Identify which cell holds the provided text, then report its [x, y] central coordinate. 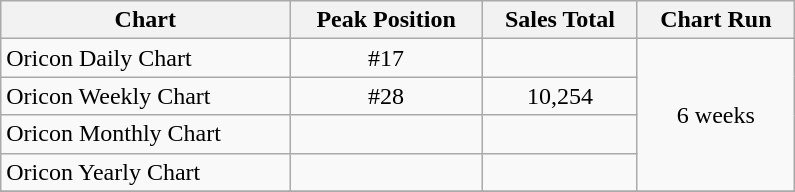
Chart [146, 20]
Sales Total [560, 20]
Oricon Yearly Chart [146, 172]
#28 [386, 96]
Oricon Weekly Chart [146, 96]
#17 [386, 58]
6 weeks [716, 115]
Oricon Daily Chart [146, 58]
Oricon Monthly Chart [146, 134]
Chart Run [716, 20]
10,254 [560, 96]
Peak Position [386, 20]
